From the cell containing the given text, extract its center point as (X, Y) coordinate. 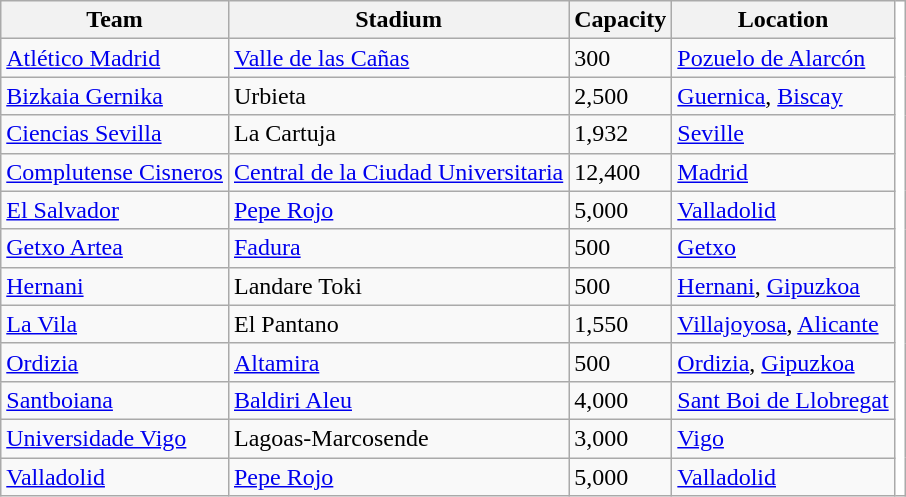
1,550 (620, 324)
1,932 (620, 134)
Guernica, Biscay (783, 96)
3,000 (620, 438)
El Pantano (398, 324)
Location (783, 20)
Getxo (783, 248)
Atlético Madrid (115, 58)
12,400 (620, 172)
Team (115, 20)
Baldiri Aleu (398, 400)
Hernani, Gipuzkoa (783, 286)
Landare Toki (398, 286)
Urbieta (398, 96)
Seville (783, 134)
Fadura (398, 248)
Ordizia, Gipuzkoa (783, 362)
300 (620, 58)
Bizkaia Gernika (115, 96)
Lagoas-Marcosende (398, 438)
Universidade Vigo (115, 438)
4,000 (620, 400)
Complutense Cisneros (115, 172)
Central de la Ciudad Universitaria (398, 172)
Ciencias Sevilla (115, 134)
Altamira (398, 362)
El Salvador (115, 210)
Ordizia (115, 362)
Getxo Artea (115, 248)
Pozuelo de Alarcón (783, 58)
Madrid (783, 172)
Santboiana (115, 400)
2,500 (620, 96)
La Cartuja (398, 134)
Hernani (115, 286)
Stadium (398, 20)
Sant Boi de Llobregat (783, 400)
Vigo (783, 438)
La Vila (115, 324)
Capacity (620, 20)
Villajoyosa, Alicante (783, 324)
Valle de las Cañas (398, 58)
